Extract the (x, y) coordinate from the center of the cell holding the provided text.  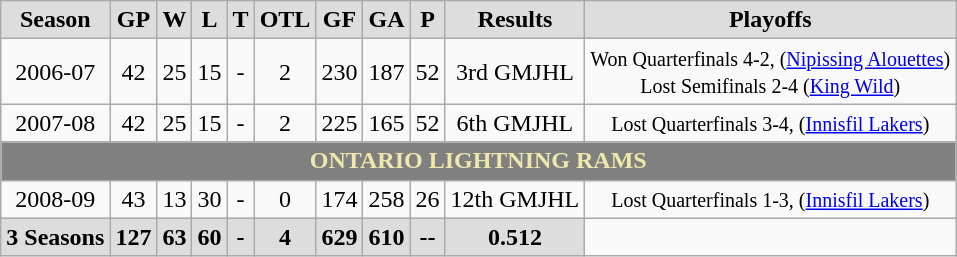
629 (340, 237)
165 (386, 123)
ONTARIO LIGHTNING RAMS (478, 161)
174 (340, 199)
0 (285, 199)
258 (386, 199)
225 (340, 123)
-- (428, 237)
Results (515, 20)
6th GMJHL (515, 123)
26 (428, 199)
2007-08 (56, 123)
OTL (285, 20)
3rd GMJHL (515, 72)
W (174, 20)
Won Quarterfinals 4-2, (Nipissing Alouettes)Lost Semifinals 2-4 (King Wild) (770, 72)
3 Seasons (56, 237)
L (210, 20)
63 (174, 237)
Season (56, 20)
P (428, 20)
2006-07 (56, 72)
Lost Quarterfinals 3-4, (Innisfil Lakers) (770, 123)
230 (340, 72)
4 (285, 237)
12th GMJHL (515, 199)
0.512 (515, 237)
610 (386, 237)
30 (210, 199)
Playoffs (770, 20)
13 (174, 199)
127 (134, 237)
43 (134, 199)
T (240, 20)
Lost Quarterfinals 1-3, (Innisfil Lakers) (770, 199)
GA (386, 20)
GP (134, 20)
2008-09 (56, 199)
60 (210, 237)
GF (340, 20)
187 (386, 72)
